For the text-containing cell, return its midpoint in [x, y] coordinate format. 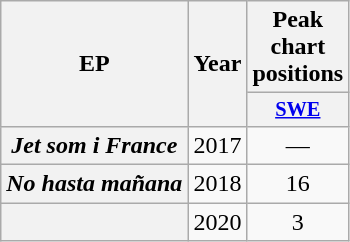
— [298, 145]
2017 [218, 145]
2018 [218, 184]
2020 [218, 222]
3 [298, 222]
No hasta mañana [94, 184]
Peak chart positions [298, 47]
16 [298, 184]
EP [94, 64]
SWE [298, 110]
Year [218, 64]
Jet som i France [94, 145]
